For the text-containing cell, return its midpoint in (X, Y) coordinate format. 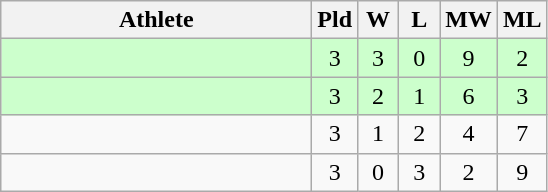
L (420, 20)
7 (522, 134)
Pld (335, 20)
Athlete (156, 20)
4 (469, 134)
W (378, 20)
ML (522, 20)
MW (469, 20)
6 (469, 96)
